Extract the (x, y) coordinate from the center of the cell holding the provided text.  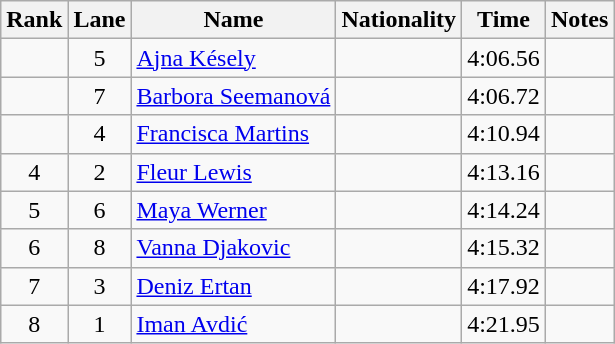
4:14.24 (504, 210)
4:21.95 (504, 324)
Maya Werner (234, 210)
4:10.94 (504, 134)
4:06.56 (504, 58)
Deniz Ertan (234, 286)
4:06.72 (504, 96)
1 (100, 324)
Vanna Djakovic (234, 248)
4:15.32 (504, 248)
3 (100, 286)
Fleur Lewis (234, 172)
Rank (34, 20)
Name (234, 20)
Iman Avdić (234, 324)
Notes (579, 20)
Ajna Késely (234, 58)
Barbora Seemanová (234, 96)
Francisca Martins (234, 134)
4:17.92 (504, 286)
2 (100, 172)
4:13.16 (504, 172)
Nationality (399, 20)
Lane (100, 20)
Time (504, 20)
